Find where the given text appears and provide that cell's center as [X, Y] coordinate. 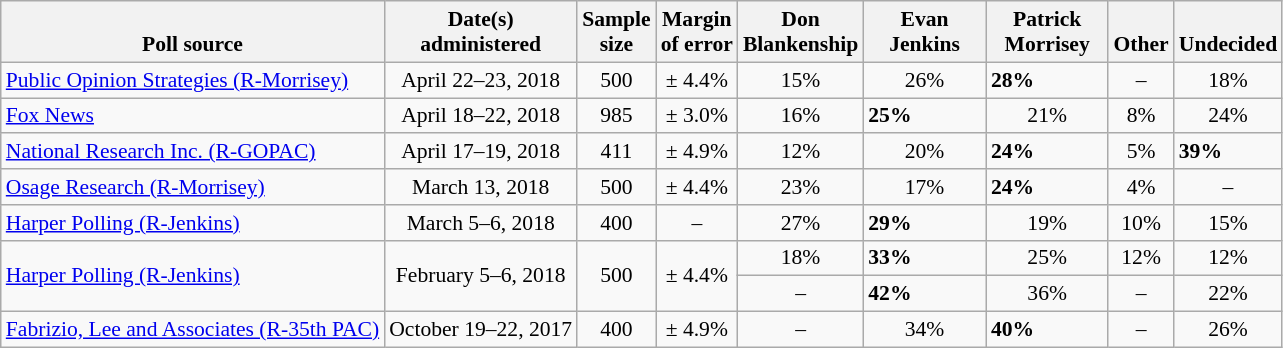
34% [924, 330]
Osage Research (R-Morrisey) [192, 187]
Date(s)administered [480, 32]
Samplesize [616, 32]
National Research Inc. (R-GOPAC) [192, 152]
Other [1140, 32]
PatrickMorrisey [1048, 32]
411 [616, 152]
40% [1048, 330]
± 3.0% [697, 116]
April 17–19, 2018 [480, 152]
Fox News [192, 116]
Fabrizio, Lee and Associates (R-35th PAC) [192, 330]
March 13, 2018 [480, 187]
27% [800, 223]
October 19–22, 2017 [480, 330]
Undecided [1228, 32]
29% [924, 223]
21% [1048, 116]
5% [1140, 152]
20% [924, 152]
Marginof error [697, 32]
April 22–23, 2018 [480, 80]
4% [1140, 187]
19% [1048, 223]
March 5–6, 2018 [480, 223]
April 18–22, 2018 [480, 116]
EvanJenkins [924, 32]
Poll source [192, 32]
17% [924, 187]
8% [1140, 116]
42% [924, 294]
36% [1048, 294]
Public Opinion Strategies (R-Morrisey) [192, 80]
985 [616, 116]
39% [1228, 152]
33% [924, 258]
22% [1228, 294]
16% [800, 116]
23% [800, 187]
10% [1140, 223]
February 5–6, 2018 [480, 276]
DonBlankenship [800, 32]
28% [1048, 80]
